Capture the cell that displays the provided text and extract its (X, Y) central coordinate. 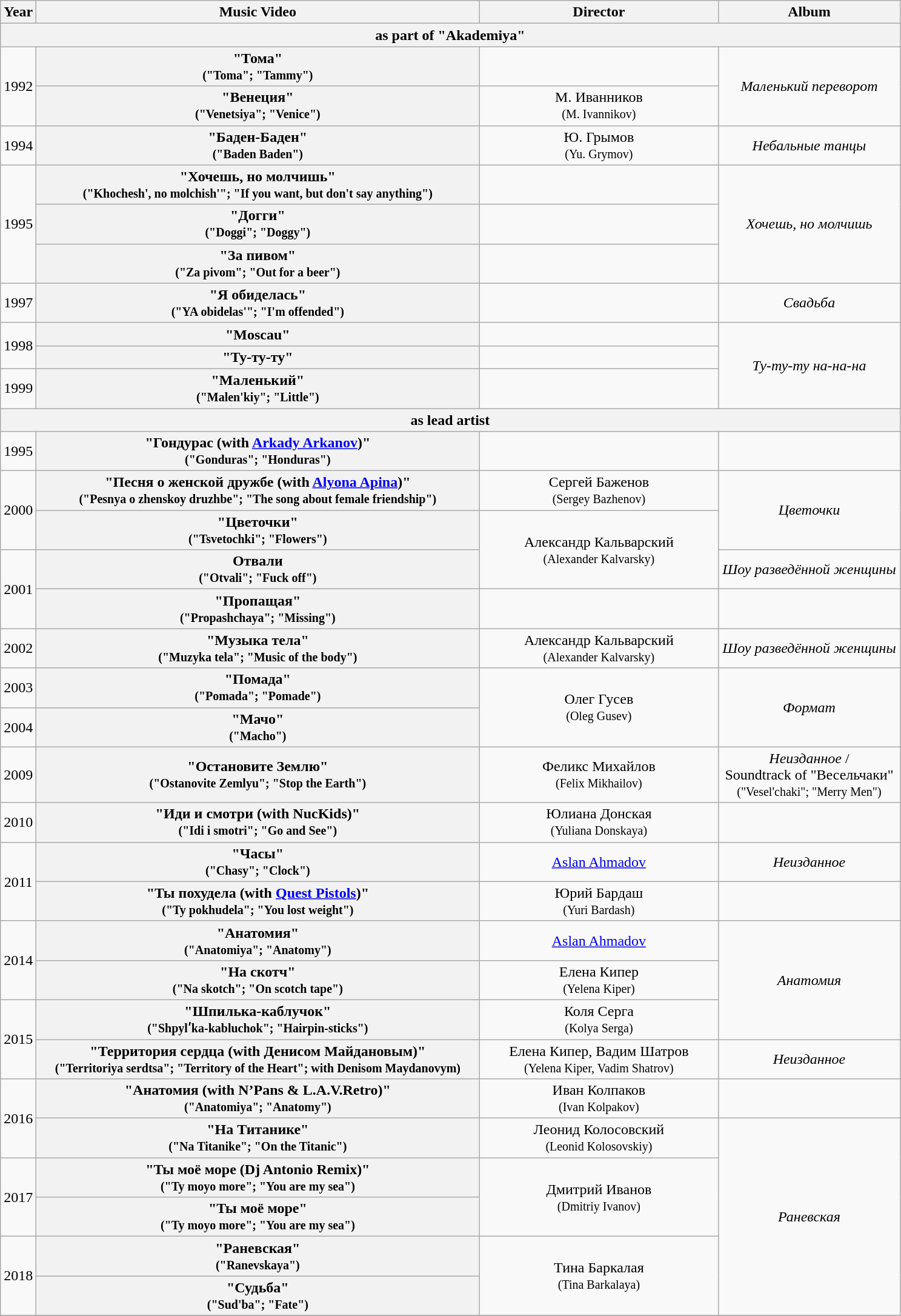
Ту-ту-ту на-на-на (810, 365)
"Я обиделась" ("YA obidelas'"; "I'm offended") (258, 303)
2009 (18, 775)
1992 (18, 86)
Анатомия (810, 980)
2017 (18, 1197)
Цветочки (810, 510)
"Часы" ("Chasy"; "Clock") (258, 862)
"Судьба" ("Sud'ba"; "Fate") (258, 1296)
"Хочешь, но молчишь" ("Khochesh', no molchish'"; "If you want, but don't say anything") (258, 184)
Дмитрий Иванов (Dmitriy Ivanov) (599, 1197)
Ю. Грымов (Yu. Grymov) (599, 145)
"Ты моё море" ("Ty moyo more"; "You are my sea") (258, 1217)
Формат (810, 707)
Феликс Михайлов (Felix Mikhailov) (599, 775)
"Венеция" ("Venetsiya"; "Venice") (258, 105)
Коля Серга (Kolya Serga) (599, 1020)
as part of "Akademiya" (450, 35)
Хочешь, но молчишь (810, 224)
Неизданное / Soundtrack of "Весельчаки" ("Vesel'chaki"; "Merry Men") (810, 775)
"Цветочки" ("Tsvetochki"; "Flowers") (258, 530)
"Анатомия" ("Anatomiya"; "Anatomy") (258, 941)
1997 (18, 303)
"Остановите Землю" ("Ostanovite Zemlyu"; "Stop the Earth") (258, 775)
Юлиана Донская (Yuliana Donskaya) (599, 822)
2004 (18, 727)
Music Video (258, 12)
Тина Баркалая (Tina Barkalaya) (599, 1276)
Иван Колпаков (Ivan Kolpakov) (599, 1098)
2011 (18, 881)
"Раневская" ("Ranevskaya") (258, 1256)
2016 (18, 1118)
Year (18, 12)
"Песня о женской дружбе (with Alyona Apina)" ("Pesnya o zhenskoy druzhbe"; "The song about female friendship") (258, 491)
"Догги" ("Doggi"; "Doggy") (258, 224)
"Ты моё море (Dj Antonio Remix)" ("Ty moyo more"; "You are my sea") (258, 1177)
2018 (18, 1276)
Свадьба (810, 303)
"Иди и смотри (with NucKids)" ("Idi i smotri"; "Go and See") (258, 822)
"Пропащая" ("Propashchaya"; "Missing") (258, 609)
"За пивом" ("Za pivom"; "Out for a beer") (258, 263)
Небальные танцы (810, 145)
Отвали ("Otvali"; "Fuck off") (258, 570)
2014 (18, 960)
as lead artist (450, 420)
2000 (18, 510)
"Тома" ("Toma"; "Tammy") (258, 67)
"Помада" ("Pomada"; "Pomade") (258, 687)
Елена Кипер, Вадим Шатров (Yelena Kiper, Vadim Shatrov) (599, 1058)
М. Иванников (M. Ivannikov) (599, 105)
"Ту-ту-ту" (258, 357)
1999 (18, 388)
2002 (18, 649)
"Баден-Баден" ("Baden Baden") (258, 145)
Album (810, 12)
1994 (18, 145)
Маленький переворот (810, 86)
"Гондурас (with Arkady Arkanov)" ("Gonduras"; "Honduras") (258, 451)
"Ты похудела (with Quest Pistols)" ("Ty pokhudela"; "You lost weight") (258, 901)
Олег Гусев (Oleg Gusev) (599, 707)
"Маленький" ("Malen'kiy"; "Little") (258, 388)
"Музыка тела" ("Muzyka tela"; "Music of the body") (258, 649)
2015 (18, 1039)
Раневская (810, 1217)
2010 (18, 822)
2003 (18, 687)
"Территория сердца (with Денисом Майдановым)" ("Territoriya serdtsa"; "Territory of the Heart"; with Denisom Maydanovym) (258, 1058)
"Мачо" ("Macho") (258, 727)
"На скотч" ("Na skotch"; "On scotch tape") (258, 980)
2001 (18, 589)
"Moscau" (258, 334)
"Анатомия (with N’Pans & L.A.V.Retro)" ("Anatomiya"; "Anatomy") (258, 1098)
Юрий Бардаш (Yuri Bardash) (599, 901)
Елена Кипер (Yelena Kiper) (599, 980)
1998 (18, 346)
Сергей Баженов (Sergey Bazhenov) (599, 491)
"На Титанике" ("Na Titanike"; "On the Titanic") (258, 1138)
"Шпилька-каблучок" ("Shpylʹka-kabluchok"; "Hairpin-sticks") (258, 1020)
Director (599, 12)
Леонид Колосовский (Leonid Kolosovskiy) (599, 1138)
